Identify which cell holds the provided text, then report its (X, Y) central coordinate. 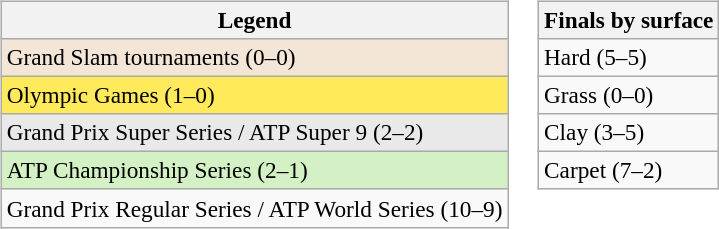
Grass (0–0) (629, 95)
Legend (254, 20)
Hard (5–5) (629, 57)
Grand Prix Regular Series / ATP World Series (10–9) (254, 208)
Clay (3–5) (629, 133)
Carpet (7–2) (629, 171)
Finals by surface (629, 20)
Grand Slam tournaments (0–0) (254, 57)
Olympic Games (1–0) (254, 95)
ATP Championship Series (2–1) (254, 171)
Grand Prix Super Series / ATP Super 9 (2–2) (254, 133)
